Capture the cell that displays the provided text and extract its (x, y) central coordinate. 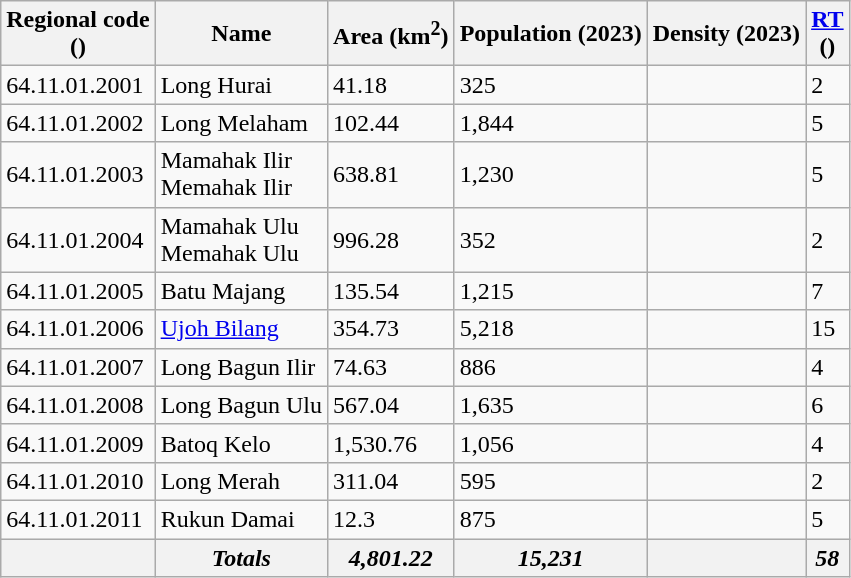
Long Bagun Ulu (241, 405)
Ujoh Bilang (241, 329)
595 (550, 481)
64.11.01.2007 (78, 367)
58 (828, 557)
64.11.01.2002 (78, 123)
64.11.01.2010 (78, 481)
64.11.01.2009 (78, 443)
1,056 (550, 443)
Rukun Damai (241, 519)
352 (550, 240)
Regional code() (78, 34)
875 (550, 519)
Long Merah (241, 481)
Long Bagun Ilir (241, 367)
311.04 (392, 481)
64.11.01.2004 (78, 240)
1,844 (550, 123)
74.63 (392, 367)
5,218 (550, 329)
Name (241, 34)
15 (828, 329)
1,215 (550, 291)
64.11.01.2006 (78, 329)
Area (km2) (392, 34)
325 (550, 85)
64.11.01.2001 (78, 85)
64.11.01.2003 (78, 174)
41.18 (392, 85)
64.11.01.2008 (78, 405)
886 (550, 367)
Mamahak UluMemahak Ulu (241, 240)
1,230 (550, 174)
64.11.01.2011 (78, 519)
1,635 (550, 405)
Mamahak IlirMemahak Ilir (241, 174)
Population (2023) (550, 34)
Long Hurai (241, 85)
638.81 (392, 174)
102.44 (392, 123)
12.3 (392, 519)
Batoq Kelo (241, 443)
354.73 (392, 329)
996.28 (392, 240)
Density (2023) (726, 34)
7 (828, 291)
RT() (828, 34)
1,530.76 (392, 443)
4,801.22 (392, 557)
Totals (241, 557)
64.11.01.2005 (78, 291)
Long Melaham (241, 123)
15,231 (550, 557)
567.04 (392, 405)
Batu Majang (241, 291)
6 (828, 405)
135.54 (392, 291)
